Provide the (x, y) coordinate of the cell's center where the given text is located.  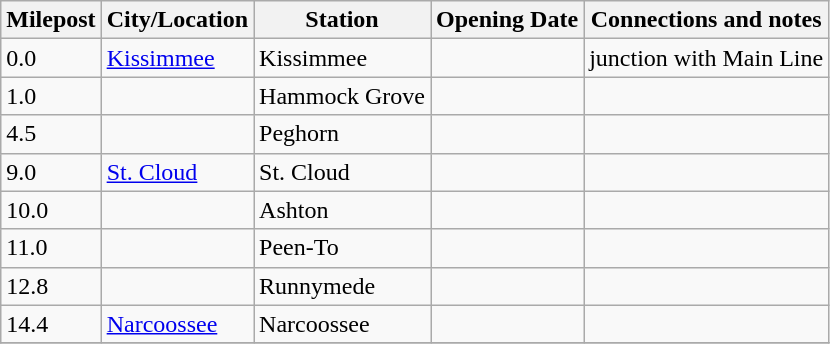
0.0 (51, 58)
Peen-To (342, 248)
9.0 (51, 172)
10.0 (51, 210)
Connections and notes (706, 20)
4.5 (51, 134)
11.0 (51, 248)
12.8 (51, 286)
Ashton (342, 210)
junction with Main Line (706, 58)
Milepost (51, 20)
14.4 (51, 324)
Opening Date (508, 20)
City/Location (177, 20)
Hammock Grove (342, 96)
1.0 (51, 96)
Runnymede (342, 286)
Peghorn (342, 134)
Station (342, 20)
